Detect which cell encompasses the target text, then output its (x, y) center coordinate. 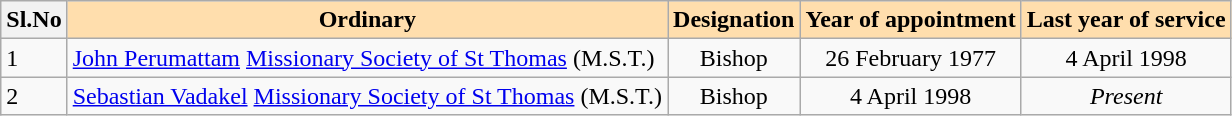
Year of appointment (910, 20)
Ordinary (367, 20)
John Perumattam Missionary Society of St Thomas (M.S.T.) (367, 58)
26 February 1977 (910, 58)
Sebastian Vadakel Missionary Society of St Thomas (M.S.T.) (367, 96)
1 (34, 58)
Present (1126, 96)
Sl.No (34, 20)
Designation (734, 20)
Last year of service (1126, 20)
2 (34, 96)
